Return the (X, Y) coordinate for the center point of the cell that contains the specified text.  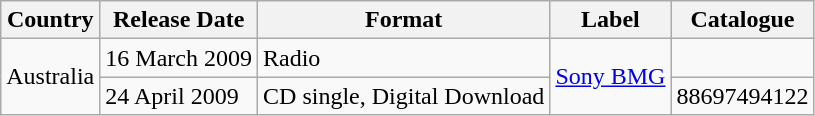
Country (50, 20)
Sony BMG (610, 77)
Radio (404, 58)
Format (404, 20)
Release Date (179, 20)
Label (610, 20)
88697494122 (742, 96)
Australia (50, 77)
24 April 2009 (179, 96)
16 March 2009 (179, 58)
Catalogue (742, 20)
CD single, Digital Download (404, 96)
